From the cell containing the given text, extract its center point as (X, Y) coordinate. 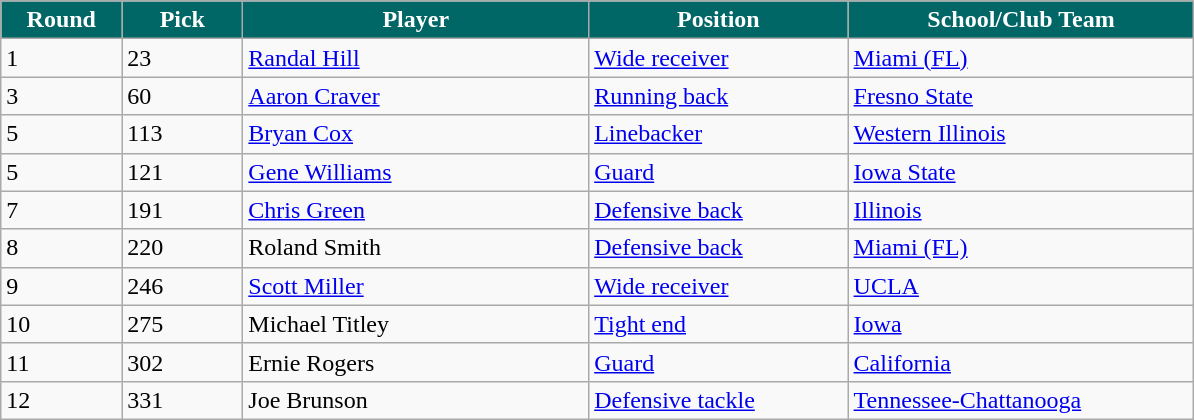
331 (182, 400)
Round (62, 20)
Bryan Cox (416, 134)
246 (182, 286)
23 (182, 58)
Running back (718, 96)
Illinois (1021, 210)
Aaron Craver (416, 96)
Michael Titley (416, 324)
220 (182, 248)
School/Club Team (1021, 20)
Gene Williams (416, 172)
Western Illinois (1021, 134)
Linebacker (718, 134)
275 (182, 324)
12 (62, 400)
Position (718, 20)
Defensive tackle (718, 400)
Iowa State (1021, 172)
Randal Hill (416, 58)
Player (416, 20)
Fresno State (1021, 96)
191 (182, 210)
9 (62, 286)
302 (182, 362)
Tennessee-Chattanooga (1021, 400)
3 (62, 96)
Ernie Rogers (416, 362)
8 (62, 248)
Joe Brunson (416, 400)
10 (62, 324)
121 (182, 172)
Iowa (1021, 324)
Tight end (718, 324)
11 (62, 362)
113 (182, 134)
7 (62, 210)
Pick (182, 20)
Roland Smith (416, 248)
60 (182, 96)
1 (62, 58)
UCLA (1021, 286)
California (1021, 362)
Scott Miller (416, 286)
Chris Green (416, 210)
